Output the (x, y) coordinate of the center of the cell containing the given text.  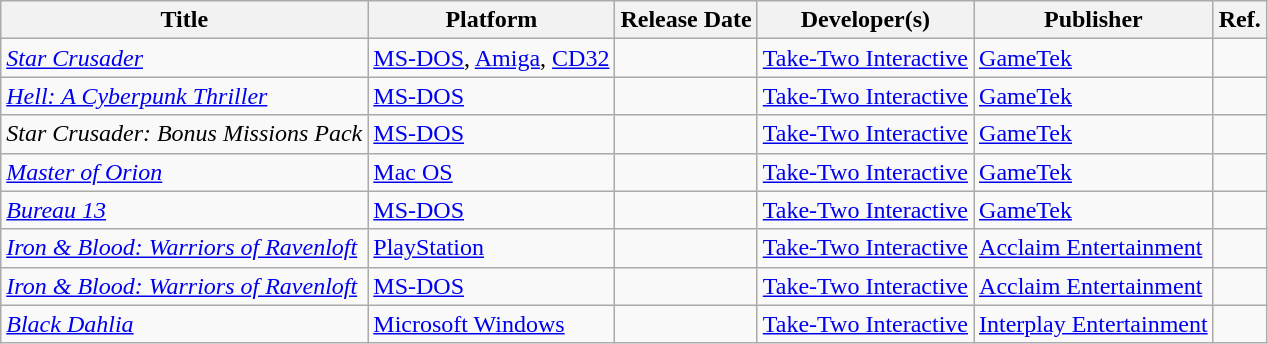
Mac OS (492, 172)
Black Dahlia (184, 324)
Release Date (686, 20)
Title (184, 20)
PlayStation (492, 248)
Interplay Entertainment (1094, 324)
MS-DOS, Amiga, CD32 (492, 58)
Ref. (1240, 20)
Star Crusader: Bonus Missions Pack (184, 134)
Hell: A Cyberpunk Thriller (184, 96)
Microsoft Windows (492, 324)
Platform (492, 20)
Developer(s) (865, 20)
Master of Orion (184, 172)
Star Crusader (184, 58)
Bureau 13 (184, 210)
Publisher (1094, 20)
